Return [X, Y] of the center of cell containing provided text 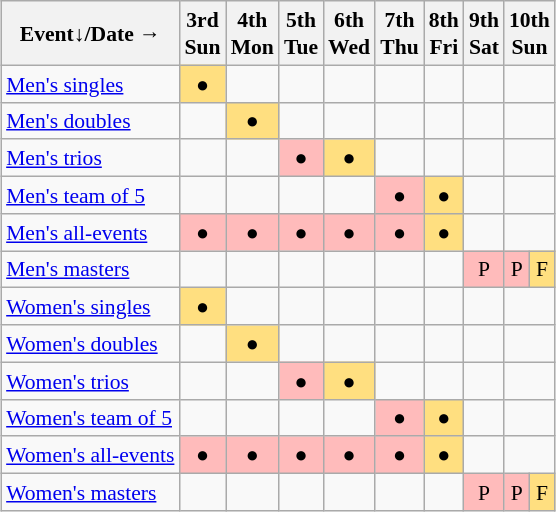
7thThu [400, 33]
Men's singles [90, 84]
Men's team of 5 [90, 194]
Men's all-events [90, 232]
Event↓/Date → [90, 33]
Women's trios [90, 380]
Men's trios [90, 158]
Men's doubles [90, 120]
Women's all-events [90, 454]
Women's doubles [90, 344]
6thWed [349, 33]
4thMon [252, 33]
3rdSun [202, 33]
5thTue [301, 33]
Men's masters [90, 268]
Women's team of 5 [90, 418]
Women's singles [90, 306]
9thSat [484, 33]
Women's masters [90, 492]
10thSun [530, 33]
8thFri [444, 33]
